Pinpoint the cell where the given text exists, returning its (X, Y) midpoint coordinate. 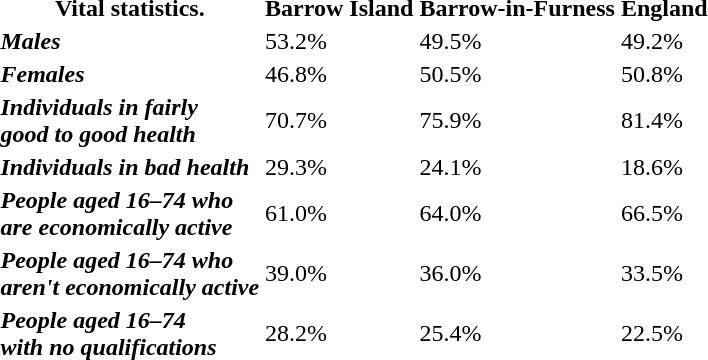
61.0% (340, 214)
70.7% (340, 120)
39.0% (340, 274)
75.9% (518, 120)
64.0% (518, 214)
49.5% (518, 41)
24.1% (518, 167)
53.2% (340, 41)
36.0% (518, 274)
46.8% (340, 74)
50.5% (518, 74)
29.3% (340, 167)
